Capture the cell that displays the provided text and extract its [X, Y] central coordinate. 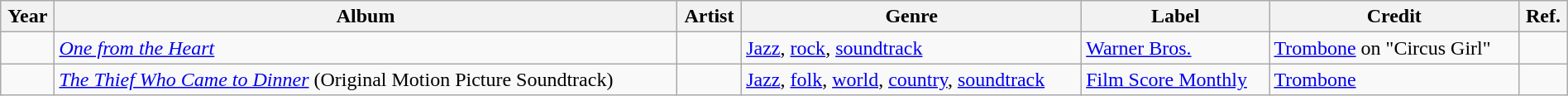
Jazz, rock, soundtrack [911, 48]
Ref. [1543, 17]
Year [28, 17]
Artist [709, 17]
Trombone [1394, 79]
One from the Heart [366, 48]
Jazz, folk, world, country, soundtrack [911, 79]
Label [1176, 17]
The Thief Who Came to Dinner (Original Motion Picture Soundtrack) [366, 79]
Genre [911, 17]
Warner Bros. [1176, 48]
Film Score Monthly [1176, 79]
Trombone on "Circus Girl" [1394, 48]
Credit [1394, 17]
Album [366, 17]
